Locate the cell with the specified text and output its (x, y) center coordinate. 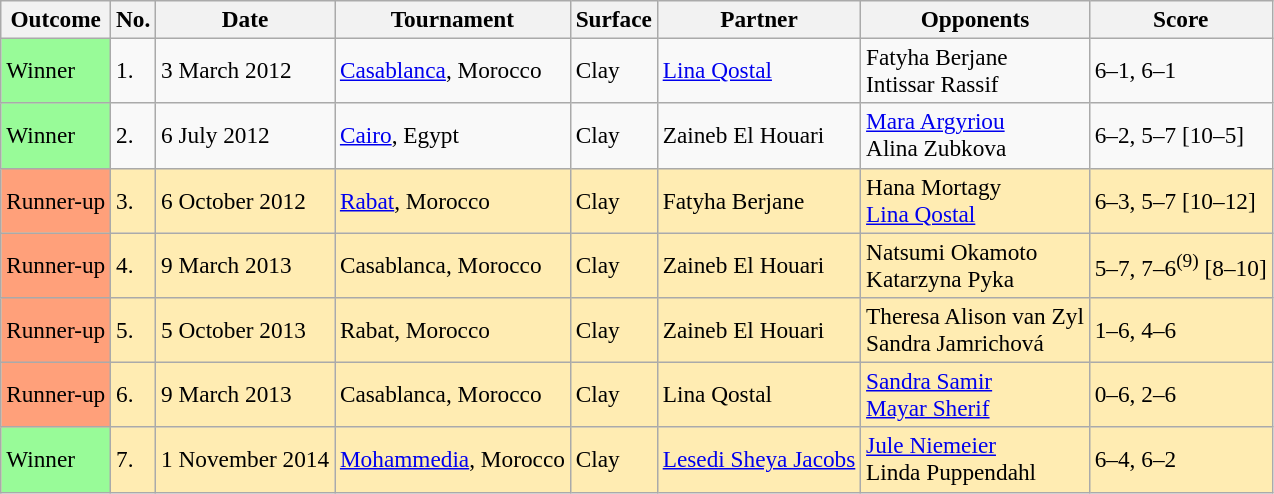
Fatyha Berjane Intissar Rassif (976, 70)
0–6, 2–6 (1180, 394)
7. (134, 460)
Score (1180, 19)
6 July 2012 (246, 136)
5–7, 7–6(9) [8–10] (1180, 264)
1 November 2014 (246, 460)
Sandra Samir Mayar Sherif (976, 394)
Outcome (56, 19)
5 October 2013 (246, 330)
6. (134, 394)
Mara Argyriou Alina Zubkova (976, 136)
Cairo, Egypt (453, 136)
Lesedi Sheya Jacobs (758, 460)
6 October 2012 (246, 200)
No. (134, 19)
1. (134, 70)
5. (134, 330)
4. (134, 264)
3. (134, 200)
Natsumi Okamoto Katarzyna Pyka (976, 264)
Surface (614, 19)
Jule Niemeier Linda Puppendahl (976, 460)
2. (134, 136)
Date (246, 19)
6–3, 5–7 [10–12] (1180, 200)
Partner (758, 19)
6–4, 6–2 (1180, 460)
Tournament (453, 19)
6–2, 5–7 [10–5] (1180, 136)
Fatyha Berjane (758, 200)
Mohammedia, Morocco (453, 460)
6–1, 6–1 (1180, 70)
1–6, 4–6 (1180, 330)
Theresa Alison van Zyl Sandra Jamrichová (976, 330)
3 March 2012 (246, 70)
Opponents (976, 19)
Hana Mortagy Lina Qostal (976, 200)
